Provide the [X, Y] coordinate of the cell's center where the given text is located.  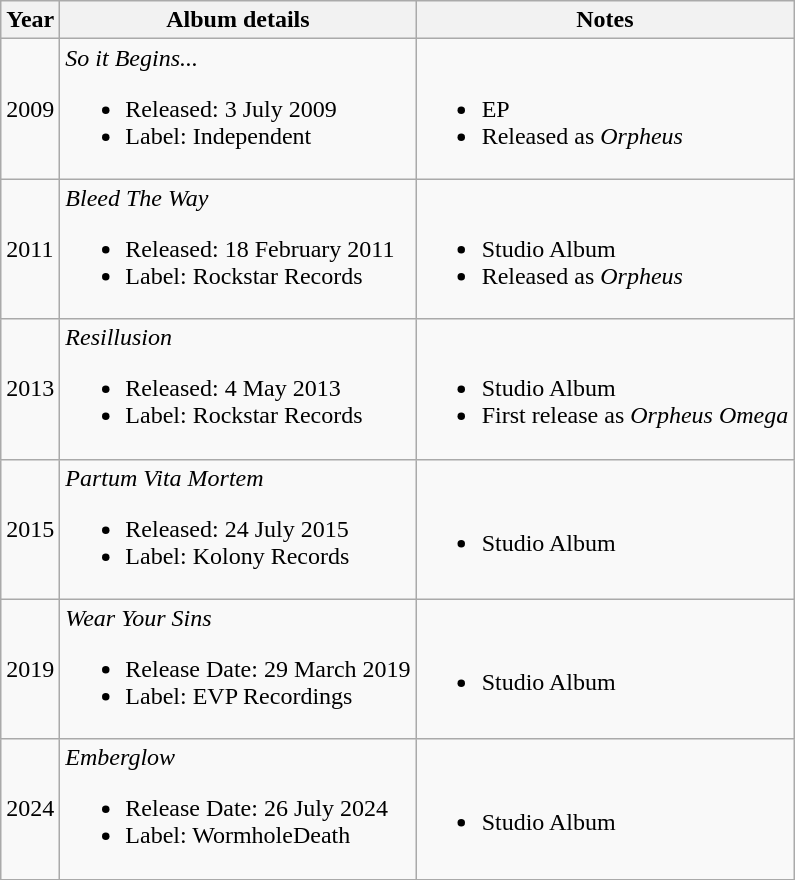
2024 [30, 809]
2009 [30, 109]
2013 [30, 389]
Studio AlbumFirst release as Orpheus Omega [605, 389]
ResillusionReleased: 4 May 2013Label: Rockstar Records [238, 389]
Partum Vita MortemReleased: 24 July 2015Label: Kolony Records [238, 529]
EPReleased as Orpheus [605, 109]
Wear Your SinsRelease Date: 29 March 2019Label: EVP Recordings [238, 669]
Bleed The WayReleased: 18 February 2011Label: Rockstar Records [238, 249]
Studio AlbumReleased as Orpheus [605, 249]
2019 [30, 669]
2015 [30, 529]
EmberglowRelease Date: 26 July 2024Label: WormholeDeath [238, 809]
Album details [238, 20]
2011 [30, 249]
Year [30, 20]
So it Begins...Released: 3 July 2009Label: Independent [238, 109]
Notes [605, 20]
